Search for the cell housing the specified text and yield its [X, Y] center coordinate. 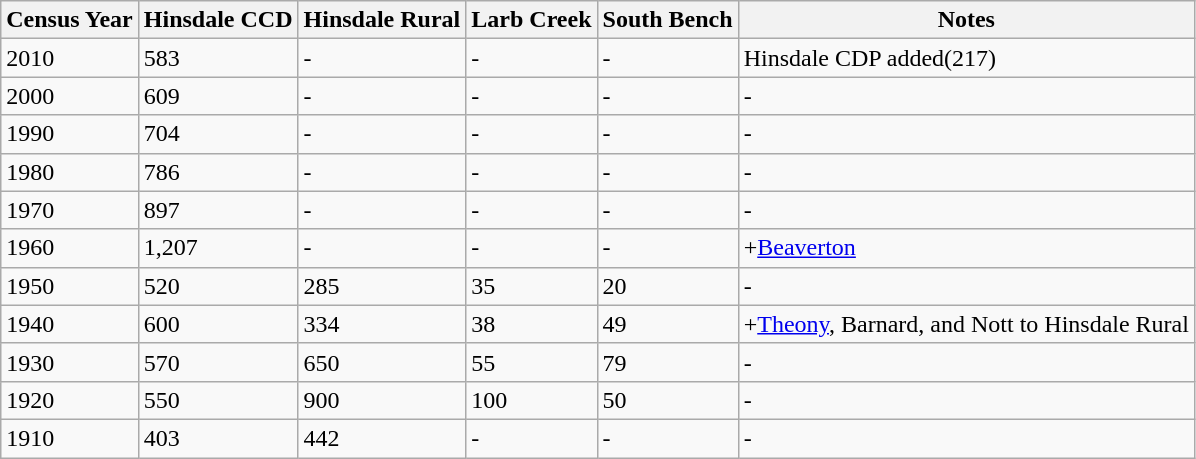
+Theony, Barnard, and Nott to Hinsdale Rural [966, 324]
1,207 [218, 248]
Hinsdale CCD [218, 20]
50 [668, 400]
1950 [70, 286]
Census Year [70, 20]
403 [218, 438]
1980 [70, 172]
583 [218, 58]
Notes [966, 20]
609 [218, 96]
1940 [70, 324]
79 [668, 362]
900 [382, 400]
704 [218, 134]
285 [382, 286]
55 [532, 362]
1920 [70, 400]
49 [668, 324]
Larb Creek [532, 20]
550 [218, 400]
1990 [70, 134]
570 [218, 362]
Hinsdale CDP added(217) [966, 58]
520 [218, 286]
Hinsdale Rural [382, 20]
334 [382, 324]
1970 [70, 210]
20 [668, 286]
South Bench [668, 20]
1910 [70, 438]
600 [218, 324]
100 [532, 400]
442 [382, 438]
+Beaverton [966, 248]
2010 [70, 58]
1960 [70, 248]
38 [532, 324]
897 [218, 210]
2000 [70, 96]
650 [382, 362]
1930 [70, 362]
786 [218, 172]
35 [532, 286]
